Find where the given text appears and provide that cell's center as [x, y] coordinate. 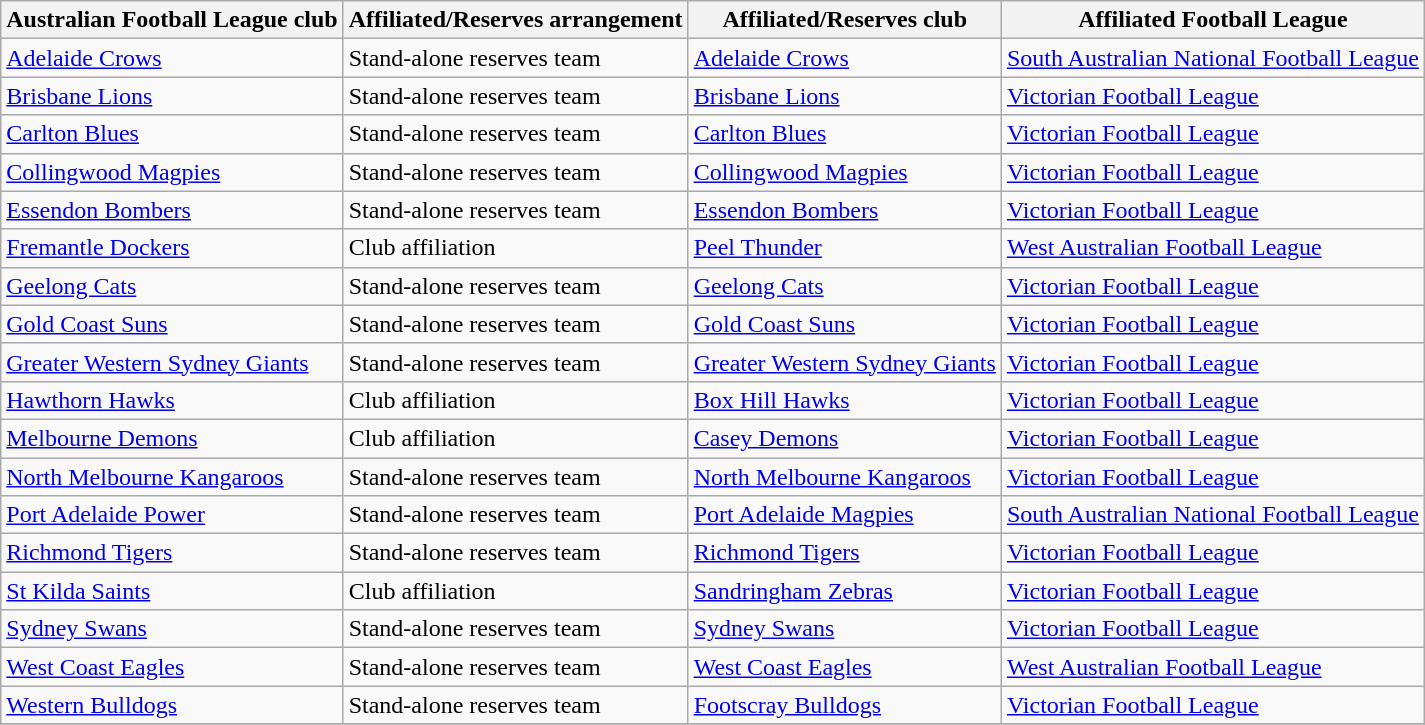
Fremantle Dockers [172, 248]
Box Hill Hawks [844, 400]
Australian Football League club [172, 20]
Sandringham Zebras [844, 591]
Melbourne Demons [172, 438]
Footscray Bulldogs [844, 705]
Peel Thunder [844, 248]
Port Adelaide Power [172, 515]
St Kilda Saints [172, 591]
Affiliated Football League [1212, 20]
Affiliated/Reserves club [844, 20]
Casey Demons [844, 438]
Hawthorn Hawks [172, 400]
Western Bulldogs [172, 705]
Port Adelaide Magpies [844, 515]
Affiliated/Reserves arrangement [516, 20]
